Detect which cell encompasses the target text, then output its [x, y] center coordinate. 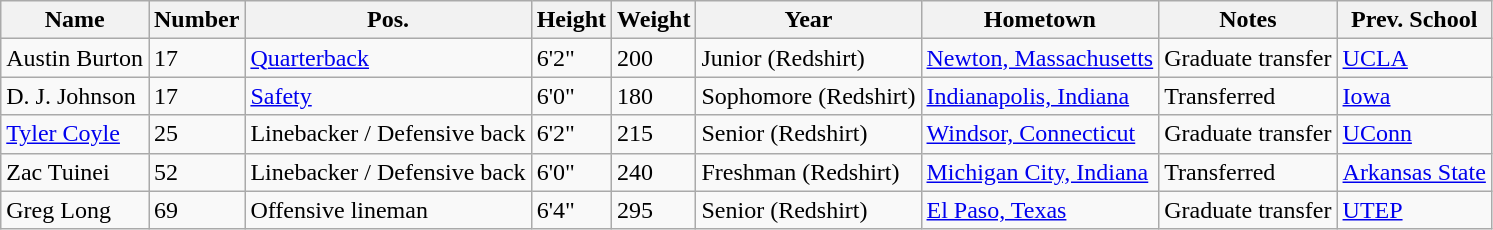
Freshman (Redshirt) [808, 172]
Name [75, 20]
Hometown [1040, 20]
Junior (Redshirt) [808, 58]
Safety [388, 96]
Indianapolis, Indiana [1040, 96]
Newton, Massachusetts [1040, 58]
Pos. [388, 20]
295 [654, 210]
Quarterback [388, 58]
Offensive lineman [388, 210]
Michigan City, Indiana [1040, 172]
El Paso, Texas [1040, 210]
Zac Tuinei [75, 172]
25 [196, 134]
D. J. Johnson [75, 96]
UTEP [1414, 210]
180 [654, 96]
Greg Long [75, 210]
Notes [1248, 20]
Sophomore (Redshirt) [808, 96]
215 [654, 134]
UCLA [1414, 58]
52 [196, 172]
Windsor, Connecticut [1040, 134]
69 [196, 210]
Weight [654, 20]
Number [196, 20]
6'4" [571, 210]
Prev. School [1414, 20]
200 [654, 58]
240 [654, 172]
Iowa [1414, 96]
Year [808, 20]
Arkansas State [1414, 172]
UConn [1414, 134]
Tyler Coyle [75, 134]
Height [571, 20]
Austin Burton [75, 58]
